Search for the cell housing the specified text and yield its (x, y) center coordinate. 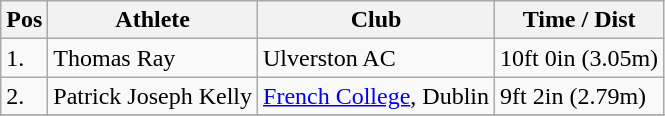
Pos (24, 20)
10ft 0in (3.05m) (580, 58)
French College, Dublin (376, 96)
1. (24, 58)
Athlete (153, 20)
Patrick Joseph Kelly (153, 96)
9ft 2in (2.79m) (580, 96)
2. (24, 96)
Time / Dist (580, 20)
Thomas Ray (153, 58)
Ulverston AC (376, 58)
Club (376, 20)
